Extract the [X, Y] coordinate from the center of the cell holding the provided text.  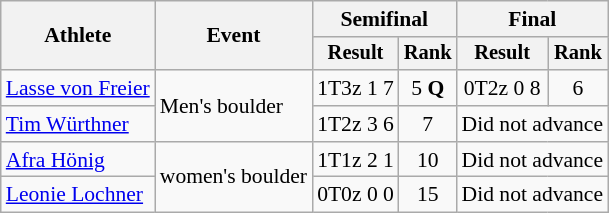
0T2z 0 8 [502, 88]
Men's boulder [234, 106]
Leonie Lochner [78, 195]
Semifinal [384, 19]
Afra Hönig [78, 160]
10 [428, 160]
Final [533, 19]
Tim Würthner [78, 124]
1T2z 3 6 [356, 124]
0T0z 0 0 [356, 195]
1T3z 1 7 [356, 88]
7 [428, 124]
women's boulder [234, 178]
5 Q [428, 88]
15 [428, 195]
Event [234, 36]
1T1z 2 1 [356, 160]
6 [578, 88]
Athlete [78, 36]
Lasse von Freier [78, 88]
